Determine the (X, Y) coordinate at the center of the cell enclosing the given text.  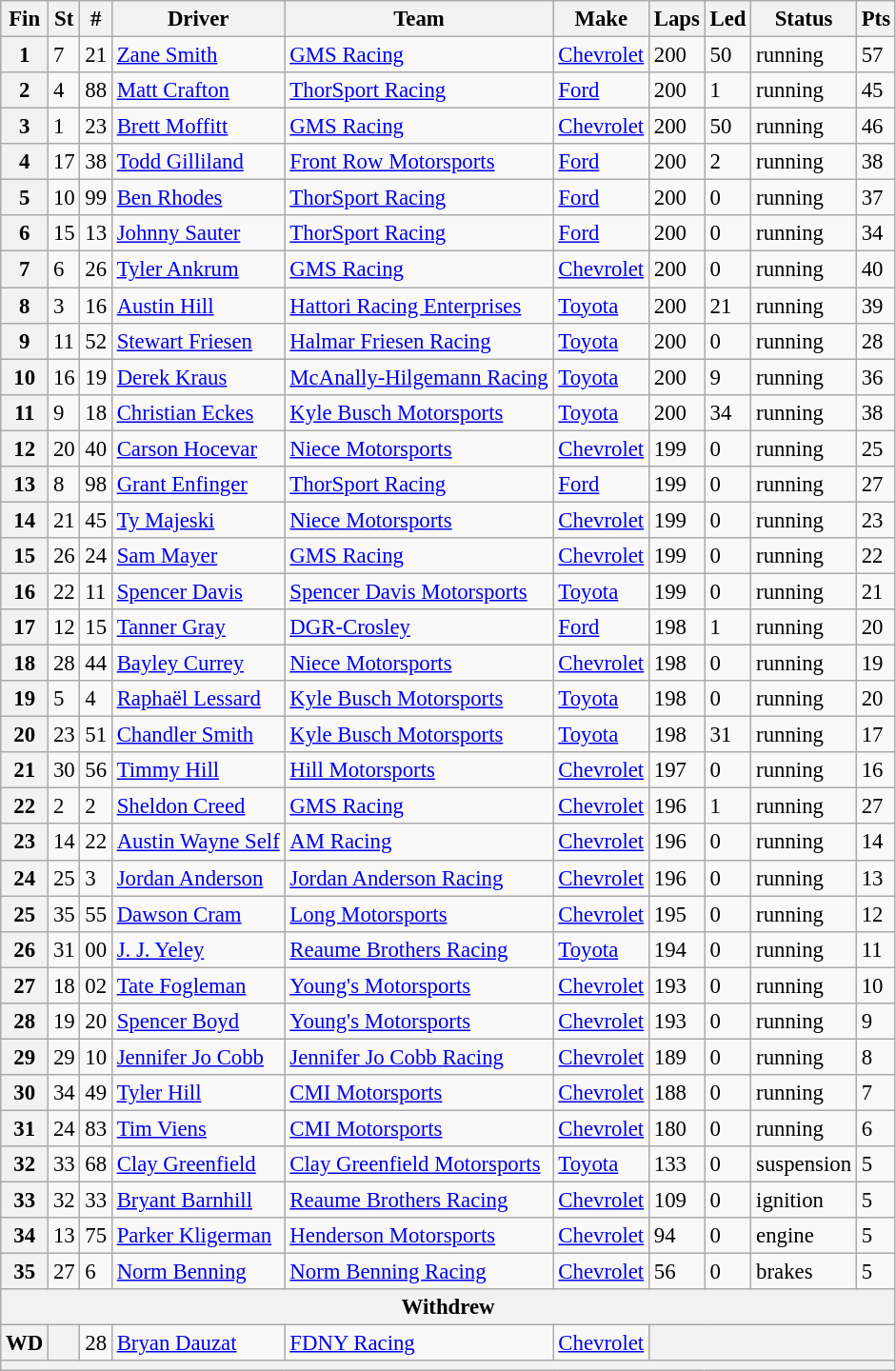
68 (95, 1164)
Tanner Gray (198, 627)
Stewart Friesen (198, 341)
Brett Moffitt (198, 127)
Halmar Friesen Racing (419, 341)
52 (95, 341)
37 (876, 198)
57 (876, 55)
Clay Greenfield Motorsports (419, 1164)
194 (676, 949)
02 (95, 985)
Sheldon Creed (198, 806)
Clay Greenfield (198, 1164)
Make (601, 19)
DGR-Crosley (419, 627)
Jordan Anderson Racing (419, 878)
McAnally-Hilgemann Racing (419, 377)
Christian Eckes (198, 412)
ignition (804, 1201)
Tyler Hill (198, 1093)
Carson Hocevar (198, 448)
J. J. Yeley (198, 949)
Team (419, 19)
94 (676, 1236)
Bryant Barnhill (198, 1201)
Driver (198, 19)
Matt Crafton (198, 90)
Raphaël Lessard (198, 699)
75 (95, 1236)
Spencer Davis Motorsports (419, 591)
46 (876, 127)
Parker Kligerman (198, 1236)
133 (676, 1164)
197 (676, 770)
Sam Mayer (198, 556)
WD (25, 1343)
Henderson Motorsports (419, 1236)
Tyler Ankrum (198, 269)
195 (676, 914)
00 (95, 949)
109 (676, 1201)
Johnny Sauter (198, 233)
Jennifer Jo Cobb (198, 1057)
180 (676, 1128)
Hill Motorsports (419, 770)
51 (95, 735)
39 (876, 306)
Hattori Racing Enterprises (419, 306)
Austin Wayne Self (198, 843)
Long Motorsports (419, 914)
Bryan Dauzat (198, 1343)
Front Row Motorsports (419, 162)
55 (95, 914)
Status (804, 19)
Pts (876, 19)
Chandler Smith (198, 735)
88 (95, 90)
99 (95, 198)
Norm Benning Racing (419, 1272)
# (95, 19)
St (65, 19)
Fin (25, 19)
Grant Enfinger (198, 485)
Jennifer Jo Cobb Racing (419, 1057)
Tate Fogleman (198, 985)
Derek Kraus (198, 377)
Norm Benning (198, 1272)
Laps (676, 19)
Spencer Boyd (198, 1022)
AM Racing (419, 843)
49 (95, 1093)
Zane Smith (198, 55)
brakes (804, 1272)
Withdrew (448, 1307)
Dawson Cram (198, 914)
Spencer Davis (198, 591)
189 (676, 1057)
Bayley Currey (198, 664)
98 (95, 485)
Tim Viens (198, 1128)
suspension (804, 1164)
Ben Rhodes (198, 198)
36 (876, 377)
Timmy Hill (198, 770)
FDNY Racing (419, 1343)
Ty Majeski (198, 520)
Austin Hill (198, 306)
Todd Gilliland (198, 162)
83 (95, 1128)
44 (95, 664)
Jordan Anderson (198, 878)
Led (727, 19)
engine (804, 1236)
188 (676, 1093)
